Provide the [x, y] coordinate of the cell's center where the given text is located.  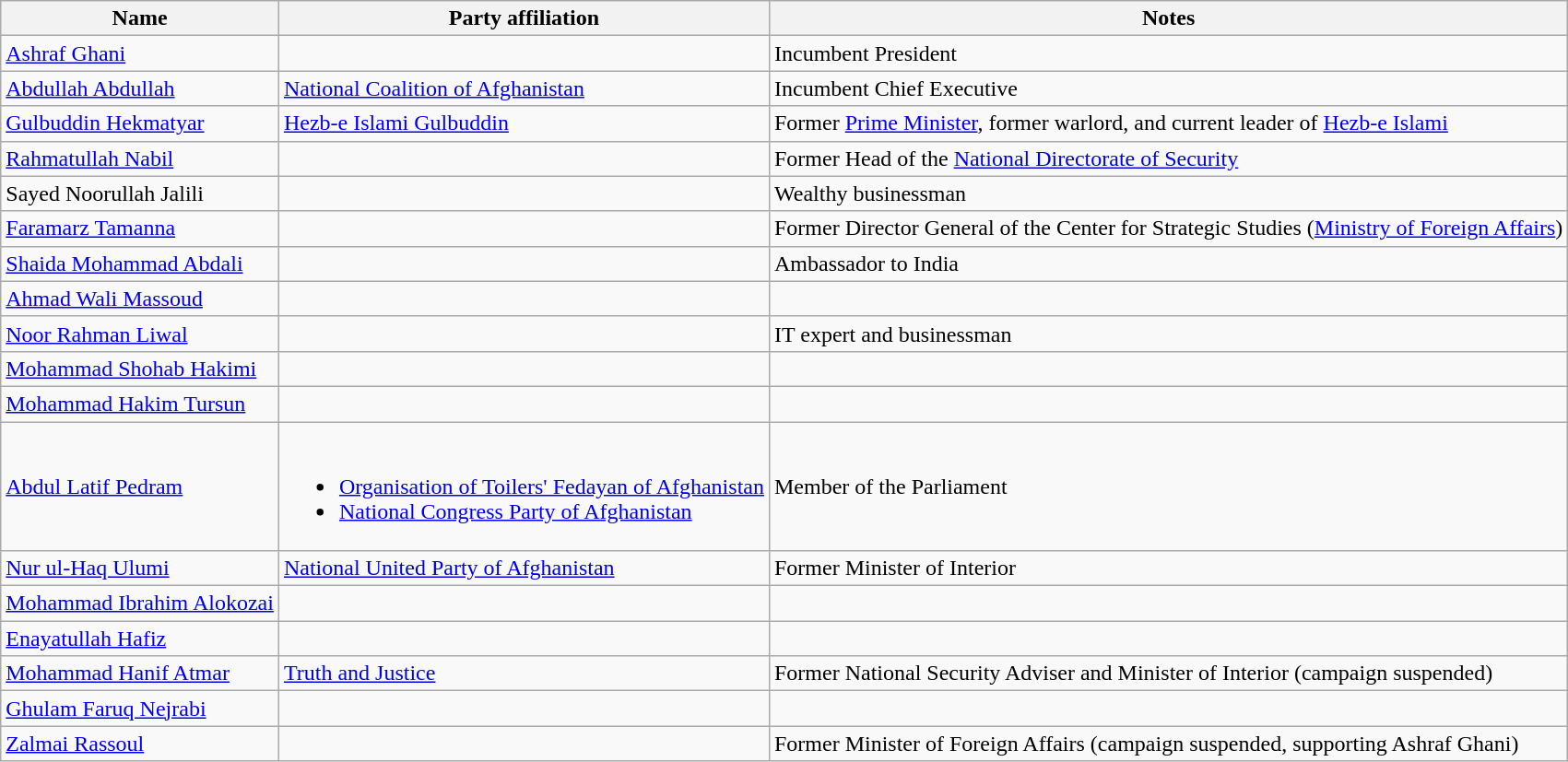
Abdul Latif Pedram [140, 487]
Zalmai Rassoul [140, 744]
Noor Rahman Liwal [140, 334]
Rahmatullah Nabil [140, 158]
Former Director General of the Center for Strategic Studies (Ministry of Foreign Affairs) [1168, 229]
Mohammad Ibrahim Alokozai [140, 604]
Nur ul-Haq Ulumi [140, 569]
National United Party of Afghanistan [524, 569]
Gulbuddin Hekmatyar [140, 123]
Mohammad Hakim Tursun [140, 404]
Ghulam Faruq Nejrabi [140, 709]
Party affiliation [524, 18]
Former National Security Adviser and Minister of Interior (campaign suspended) [1168, 674]
Wealthy businessman [1168, 193]
Notes [1168, 18]
Incumbent President [1168, 53]
Member of the Parliament [1168, 487]
Enayatullah Hafiz [140, 639]
Ashraf Ghani [140, 53]
Former Minister of Interior [1168, 569]
Mohammad Hanif Atmar [140, 674]
Ahmad Wali Massoud [140, 299]
Former Prime Minister, former warlord, and current leader of Hezb-e Islami [1168, 123]
Former Head of the National Directorate of Security [1168, 158]
IT expert and businessman [1168, 334]
Hezb-e Islami Gulbuddin [524, 123]
Sayed Noorullah Jalili [140, 193]
Ambassador to India [1168, 264]
Faramarz Tamanna [140, 229]
Organisation of Toilers' Fedayan of AfghanistanNational Congress Party of Afghanistan [524, 487]
Truth and Justice [524, 674]
National Coalition of Afghanistan [524, 88]
Incumbent Chief Executive [1168, 88]
Former Minister of Foreign Affairs (campaign suspended, supporting Ashraf Ghani) [1168, 744]
Name [140, 18]
Shaida Mohammad Abdali [140, 264]
Mohammad Shohab Hakimi [140, 369]
Abdullah Abdullah [140, 88]
